Search for the cell housing the specified text and yield its (X, Y) center coordinate. 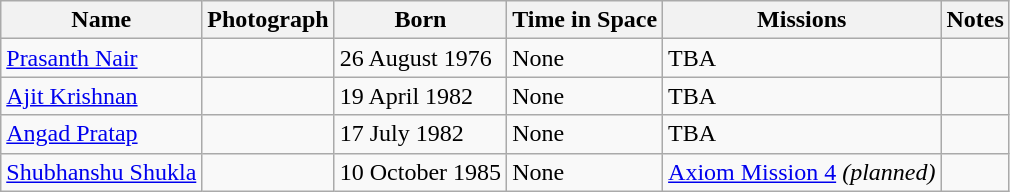
Prasanth Nair (102, 58)
Name (102, 20)
Born (420, 20)
17 July 1982 (420, 134)
Axiom Mission 4 (planned) (802, 172)
Photograph (268, 20)
26 August 1976 (420, 58)
Shubhanshu Shukla (102, 172)
Time in Space (585, 20)
Angad Pratap (102, 134)
19 April 1982 (420, 96)
Ajit Krishnan (102, 96)
10 October 1985 (420, 172)
Notes (975, 20)
Missions (802, 20)
